Identify which cell holds the provided text, then report its [x, y] central coordinate. 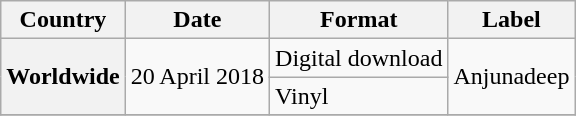
Format [359, 20]
Anjunadeep [512, 77]
Date [197, 20]
20 April 2018 [197, 77]
Label [512, 20]
Country [63, 20]
Vinyl [359, 96]
Worldwide [63, 77]
Digital download [359, 58]
